Capture the cell that displays the provided text and extract its (x, y) central coordinate. 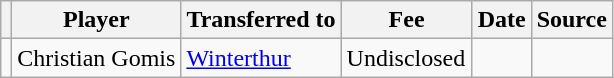
Undisclosed (406, 58)
Date (502, 20)
Fee (406, 20)
Christian Gomis (96, 58)
Transferred to (261, 20)
Winterthur (261, 58)
Player (96, 20)
Source (572, 20)
